Output the (X, Y) coordinate of the center of the cell containing the given text.  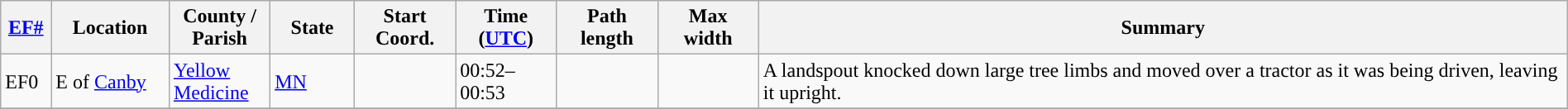
Location (111, 28)
EF0 (26, 81)
A landspout knocked down large tree limbs and moved over a tractor as it was being driven, leaving it upright. (1163, 81)
Path length (607, 28)
Max width (708, 28)
E of Canby (111, 81)
State (313, 28)
Summary (1163, 28)
MN (313, 81)
00:52–00:53 (506, 81)
Start Coord. (404, 28)
Yellow Medicine (219, 81)
County / Parish (219, 28)
EF# (26, 28)
Time (UTC) (506, 28)
